From the cell containing the given text, extract its center point as (X, Y) coordinate. 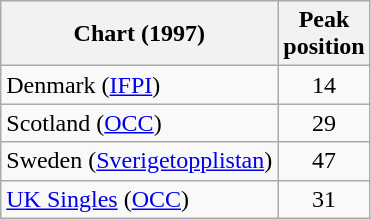
14 (324, 85)
Peakposition (324, 34)
UK Singles (OCC) (140, 199)
Sweden (Sverigetopplistan) (140, 161)
31 (324, 199)
Chart (1997) (140, 34)
29 (324, 123)
Denmark (IFPI) (140, 85)
47 (324, 161)
Scotland (OCC) (140, 123)
